Identify which cell holds the provided text, then report its [X, Y] central coordinate. 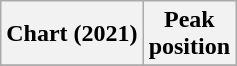
Chart (2021) [72, 34]
Peakposition [189, 34]
